Output the [X, Y] coordinate of the center of the cell containing the given text.  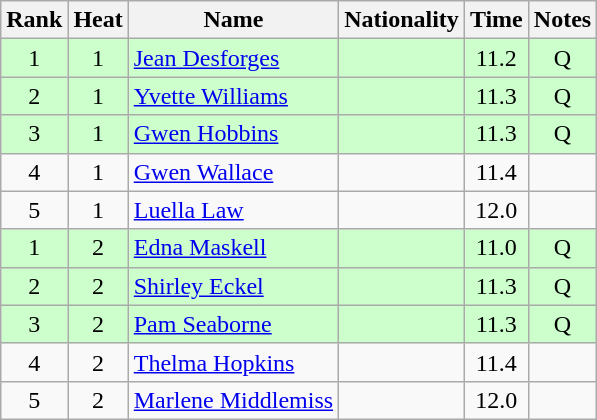
Marlene Middlemiss [233, 400]
Shirley Eckel [233, 286]
Yvette Williams [233, 96]
Gwen Wallace [233, 172]
11.0 [496, 248]
Notes [562, 20]
Name [233, 20]
Luella Law [233, 210]
Time [496, 20]
Pam Seaborne [233, 324]
Nationality [402, 20]
11.2 [496, 58]
Rank [34, 20]
Thelma Hopkins [233, 362]
Gwen Hobbins [233, 134]
Edna Maskell [233, 248]
Jean Desforges [233, 58]
Heat [98, 20]
